Return [x, y] of the center of cell containing provided text 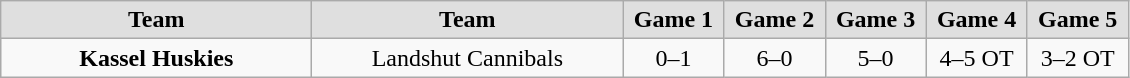
6–0 [774, 58]
0–1 [674, 58]
Kassel Huskies [156, 58]
Game 4 [976, 20]
Game 5 [1078, 20]
4–5 OT [976, 58]
Game 2 [774, 20]
Game 1 [674, 20]
Game 3 [876, 20]
3–2 OT [1078, 58]
5–0 [876, 58]
Landshut Cannibals [468, 58]
